For the text-containing cell, return its midpoint in [X, Y] coordinate format. 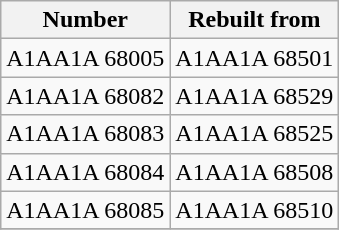
A1AA1A 68082 [86, 96]
A1AA1A 68510 [254, 210]
A1AA1A 68501 [254, 58]
A1AA1A 68085 [86, 210]
A1AA1A 68525 [254, 134]
A1AA1A 68005 [86, 58]
A1AA1A 68084 [86, 172]
A1AA1A 68529 [254, 96]
Number [86, 20]
A1AA1A 68508 [254, 172]
Rebuilt from [254, 20]
A1AA1A 68083 [86, 134]
